Capture the cell that displays the provided text and extract its (X, Y) central coordinate. 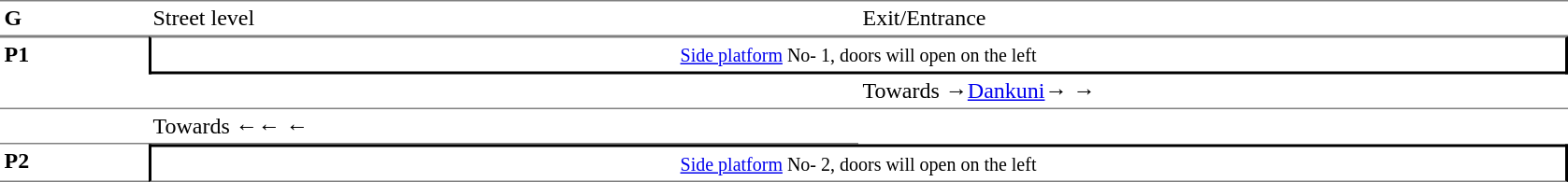
Towards →Dankuni→ → (1214, 92)
Towards ←← ← (503, 127)
Side platform No- 2, doors will open on the left (858, 162)
P2 (75, 162)
Exit/Entrance (1214, 19)
Side platform No- 1, doors will open on the left (858, 55)
G (75, 19)
Street level (503, 19)
P1 (75, 73)
